Scan for the cell matching the given text and deliver its (X, Y) coordinate at center. 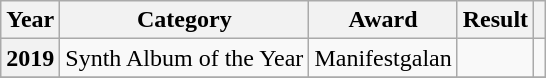
Year (30, 20)
Synth Album of the Year (184, 58)
Manifestgalan (383, 58)
Result (495, 20)
2019 (30, 58)
Category (184, 20)
Award (383, 20)
